Determine the (X, Y) coordinate at the center of the cell enclosing the given text.  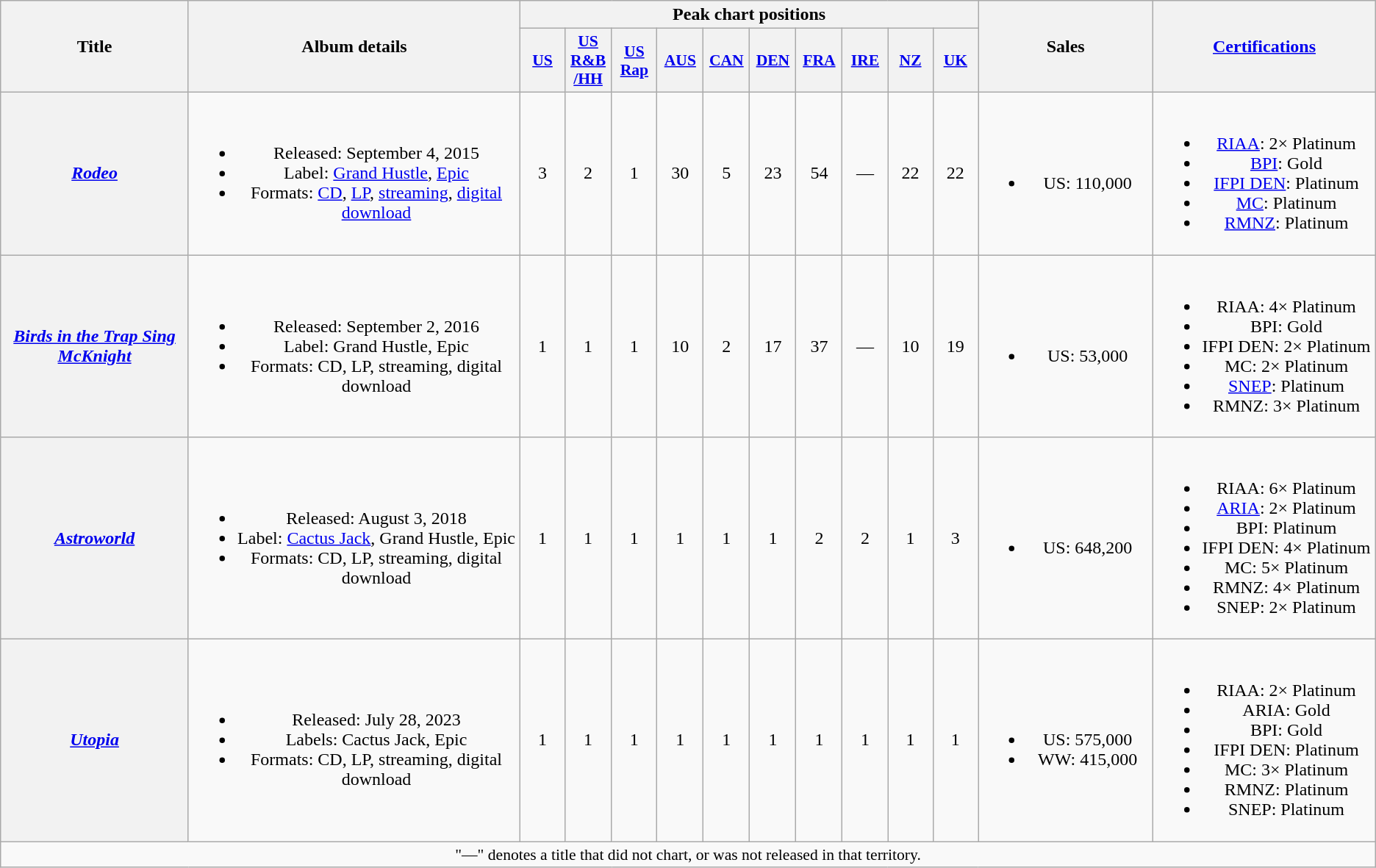
UK (956, 60)
AUS (681, 60)
19 (956, 345)
Sales (1066, 47)
US Rap (634, 60)
23 (773, 173)
RIAA: 4× PlatinumBPI: GoldIFPI DEN: 2× PlatinumMC: 2× PlatinumSNEP: PlatinumRMNZ: 3× Platinum (1264, 345)
Birds in the Trap Sing McKnight (95, 345)
Released: August 3, 2018Label: Cactus Jack, Grand Hustle, EpicFormats: CD, LP, streaming, digital download (354, 538)
30 (681, 173)
54 (819, 173)
NZ (910, 60)
Released: July 28, 2023Labels: Cactus Jack, EpicFormats: CD, LP, streaming, digital download (354, 741)
Released: September 2, 2016Label: Grand Hustle, EpicFormats: CD, LP, streaming, digital download (354, 345)
US: 110,000 (1066, 173)
Rodeo (95, 173)
Certifications (1264, 47)
CAN (726, 60)
RIAA: 2× PlatinumARIA: GoldBPI: GoldIFPI DEN: PlatinumMC: 3× PlatinumRMNZ: PlatinumSNEP: Platinum (1264, 741)
17 (773, 345)
Released: September 4, 2015Label: Grand Hustle, EpicFormats: CD, LP, streaming, digital download (354, 173)
US: 648,200 (1066, 538)
37 (819, 345)
Peak chart positions (750, 15)
IRE (865, 60)
US: 575,000WW: 415,000 (1066, 741)
Utopia (95, 741)
FRA (819, 60)
Album details (354, 47)
RIAA: 6× PlatinumARIA: 2× PlatinumBPI: PlatinumIFPI DEN: 4× PlatinumMC: 5× PlatinumRMNZ: 4× PlatinumSNEP: 2× Platinum (1264, 538)
Title (95, 47)
USR&B/HH (588, 60)
5 (726, 173)
Astroworld (95, 538)
DEN (773, 60)
RIAA: 2× PlatinumBPI: GoldIFPI DEN: PlatinumMC: PlatinumRMNZ: Platinum (1264, 173)
"—" denotes a title that did not chart, or was not released in that territory. (688, 855)
US: 53,000 (1066, 345)
US (542, 60)
